Extract the (X, Y) coordinate from the center of the cell holding the provided text.  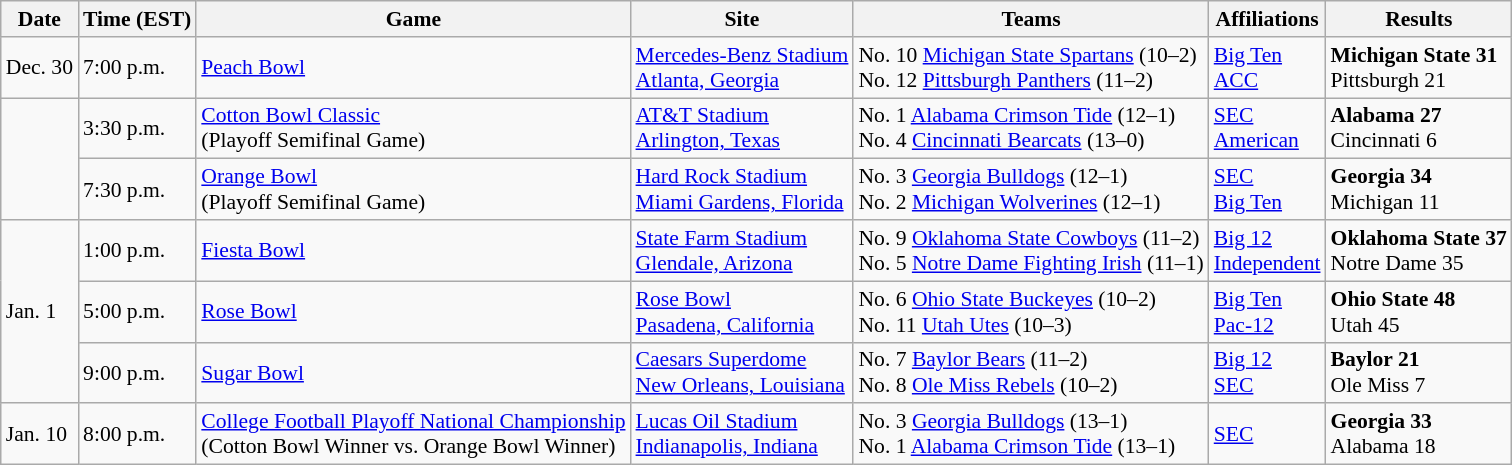
Dec. 30 (40, 68)
Fiesta Bowl (413, 250)
SEC (1268, 434)
7:00 p.m. (137, 68)
Lucas Oil StadiumIndianapolis, Indiana (742, 434)
Sugar Bowl (413, 372)
No. 1 Alabama Crimson Tide (12–1)No. 4 Cincinnati Bearcats (13–0) (1030, 128)
8:00 p.m. (137, 434)
Affiliations (1268, 19)
Alabama 27Cincinnati 6 (1419, 128)
7:30 p.m. (137, 190)
Rose Bowl (413, 312)
Site (742, 19)
AT&T StadiumArlington, Texas (742, 128)
Caesars SuperdomeNew Orleans, Louisiana (742, 372)
No. 9 Oklahoma State Cowboys (11–2)No. 5 Notre Dame Fighting Irish (11–1) (1030, 250)
Teams (1030, 19)
Cotton Bowl Classic(Playoff Semifinal Game) (413, 128)
Time (EST) (137, 19)
Baylor 21Ole Miss 7 (1419, 372)
Big TenPac-12 (1268, 312)
Michigan State 31Pittsburgh 21 (1419, 68)
Georgia 33Alabama 18 (1419, 434)
5:00 p.m. (137, 312)
Big TenACC (1268, 68)
No. 3 Georgia Bulldogs (12–1)No. 2 Michigan Wolverines (12–1) (1030, 190)
3:30 p.m. (137, 128)
No. 7 Baylor Bears (11–2)No. 8 Ole Miss Rebels (10–2) (1030, 372)
No. 6 Ohio State Buckeyes (10–2)No. 11 Utah Utes (10–3) (1030, 312)
9:00 p.m. (137, 372)
Game (413, 19)
No. 3 Georgia Bulldogs (13–1)No. 1 Alabama Crimson Tide (13–1) (1030, 434)
Oklahoma State 37Notre Dame 35 (1419, 250)
State Farm StadiumGlendale, Arizona (742, 250)
Date (40, 19)
No. 10 Michigan State Spartans (10–2)No. 12 Pittsburgh Panthers (11–2) (1030, 68)
Big 12Independent (1268, 250)
Orange Bowl(Playoff Semifinal Game) (413, 190)
SECAmerican (1268, 128)
Results (1419, 19)
Jan. 10 (40, 434)
SECBig Ten (1268, 190)
Jan. 1 (40, 312)
College Football Playoff National Championship(Cotton Bowl Winner vs. Orange Bowl Winner) (413, 434)
1:00 p.m. (137, 250)
Mercedes-Benz StadiumAtlanta, Georgia (742, 68)
Ohio State 48Utah 45 (1419, 312)
Big 12SEC (1268, 372)
Rose BowlPasadena, California (742, 312)
Peach Bowl (413, 68)
Hard Rock StadiumMiami Gardens, Florida (742, 190)
Georgia 34Michigan 11 (1419, 190)
